Extract the (X, Y) coordinate from the center of the cell holding the provided text.  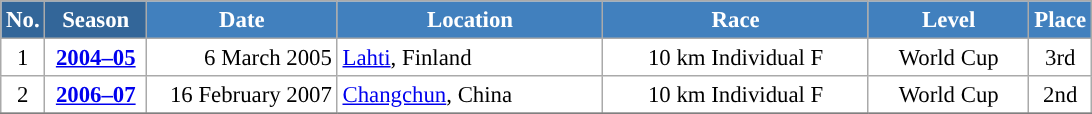
Changchun, China (470, 95)
No. (23, 20)
Lahti, Finland (470, 58)
16 February 2007 (242, 95)
Season (96, 20)
3rd (1060, 58)
2006–07 (96, 95)
6 March 2005 (242, 58)
Place (1060, 20)
2004–05 (96, 58)
2nd (1060, 95)
Location (470, 20)
1 (23, 58)
Date (242, 20)
Race (736, 20)
Level (948, 20)
2 (23, 95)
